Identify which cell holds the provided text, then report its (x, y) central coordinate. 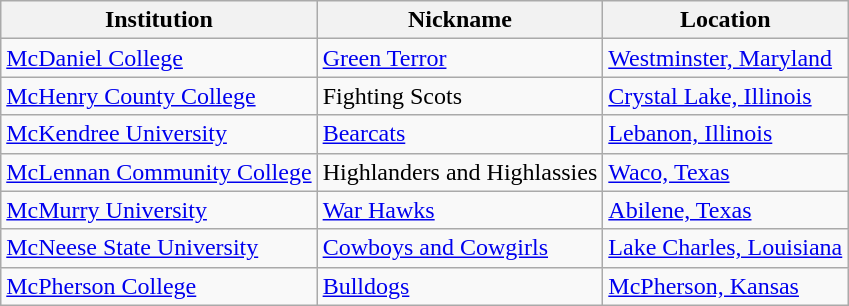
Institution (159, 20)
McPherson College (159, 286)
Abilene, Texas (726, 210)
McHenry County College (159, 96)
McPherson, Kansas (726, 286)
Cowboys and Cowgirls (460, 248)
Westminster, Maryland (726, 58)
Location (726, 20)
Green Terror (460, 58)
Bearcats (460, 134)
Lebanon, Illinois (726, 134)
McKendree University (159, 134)
McNeese State University (159, 248)
McLennan Community College (159, 172)
McDaniel College (159, 58)
Waco, Texas (726, 172)
McMurry University (159, 210)
War Hawks (460, 210)
Highlanders and Highlassies (460, 172)
Fighting Scots (460, 96)
Nickname (460, 20)
Bulldogs (460, 286)
Crystal Lake, Illinois (726, 96)
Lake Charles, Louisiana (726, 248)
